For the text-containing cell, return its midpoint in (x, y) coordinate format. 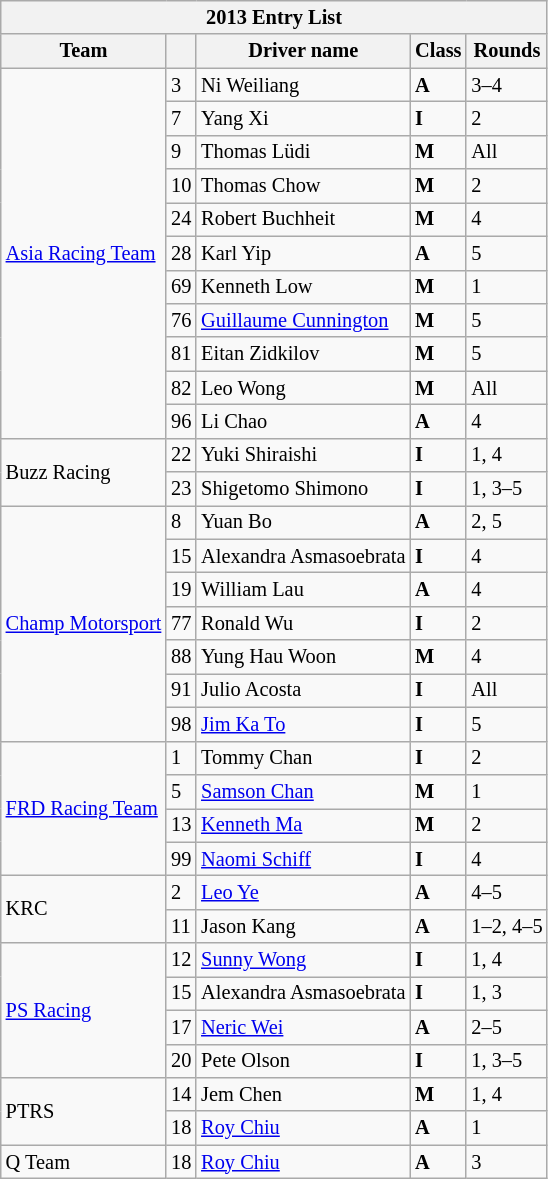
Jim Ka To (303, 724)
Leo Ye (303, 892)
Q Team (84, 1162)
3–4 (506, 85)
Jem Chen (303, 1094)
Karl Yip (303, 253)
77 (181, 623)
Thomas Chow (303, 186)
14 (181, 1094)
Sunny Wong (303, 960)
11 (181, 926)
4–5 (506, 892)
Eitan Zidkilov (303, 354)
Robert Buchheit (303, 219)
Ni Weiliang (303, 85)
99 (181, 859)
Yang Xi (303, 118)
Thomas Lüdi (303, 152)
PTRS (84, 1110)
Buzz Racing (84, 472)
1–2, 4–5 (506, 926)
10 (181, 186)
Asia Racing Team (84, 253)
69 (181, 287)
Tommy Chan (303, 758)
24 (181, 219)
Julio Acosta (303, 690)
Yuki Shiraishi (303, 455)
Samson Chan (303, 791)
2–5 (506, 1027)
28 (181, 253)
23 (181, 489)
20 (181, 1061)
1, 3 (506, 993)
13 (181, 825)
Leo Wong (303, 388)
Yuan Bo (303, 522)
2, 5 (506, 522)
FRD Racing Team (84, 808)
81 (181, 354)
Jason Kang (303, 926)
76 (181, 320)
91 (181, 690)
Pete Olson (303, 1061)
Driver name (303, 51)
96 (181, 421)
8 (181, 522)
2013 Entry List (274, 17)
19 (181, 589)
17 (181, 1027)
William Lau (303, 589)
PS Racing (84, 1010)
88 (181, 657)
9 (181, 152)
7 (181, 118)
Neric Wei (303, 1027)
98 (181, 724)
Rounds (506, 51)
22 (181, 455)
Champ Motorsport (84, 623)
Naomi Schiff (303, 859)
12 (181, 960)
Kenneth Low (303, 287)
Yung Hau Woon (303, 657)
Li Chao (303, 421)
Kenneth Ma (303, 825)
Ronald Wu (303, 623)
KRC (84, 908)
Shigetomo Shimono (303, 489)
Class (438, 51)
82 (181, 388)
Guillaume Cunnington (303, 320)
Team (84, 51)
